Output the (x, y) coordinate of the center of the cell containing the given text.  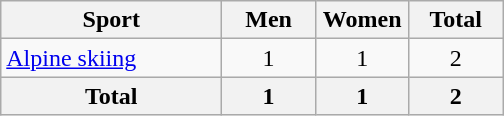
Sport (112, 20)
Alpine skiing (112, 58)
Men (269, 20)
Women (362, 20)
